Find where the given text appears and provide that cell's center as [x, y] coordinate. 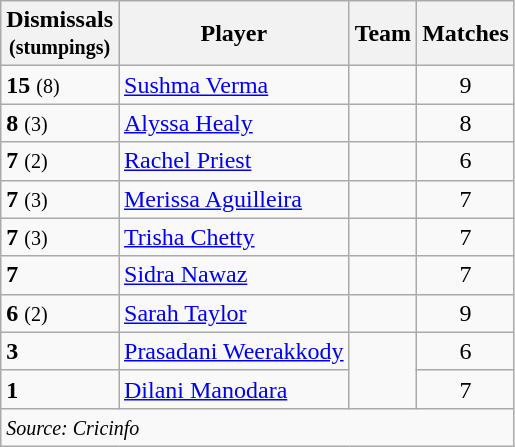
Trisha Chetty [234, 237]
3 [60, 351]
6 (2) [60, 313]
7 (2) [60, 161]
Team [383, 34]
Prasadani Weerakkody [234, 351]
Dilani Manodara [234, 389]
Merissa Aguilleira [234, 199]
Alyssa Healy [234, 123]
Source: Cricinfo [258, 427]
8 [466, 123]
Sarah Taylor [234, 313]
Sushma Verma [234, 85]
Rachel Priest [234, 161]
Sidra Nawaz [234, 275]
15 (8) [60, 85]
Dismissals(stumpings) [60, 34]
1 [60, 389]
8 (3) [60, 123]
Matches [466, 34]
Player [234, 34]
